Search for the cell housing the specified text and yield its [x, y] center coordinate. 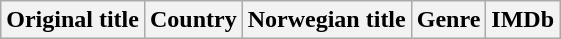
Norwegian title [326, 20]
Country [193, 20]
IMDb [523, 20]
Original title [73, 20]
Genre [448, 20]
